Scan for the cell matching the given text and deliver its (X, Y) coordinate at center. 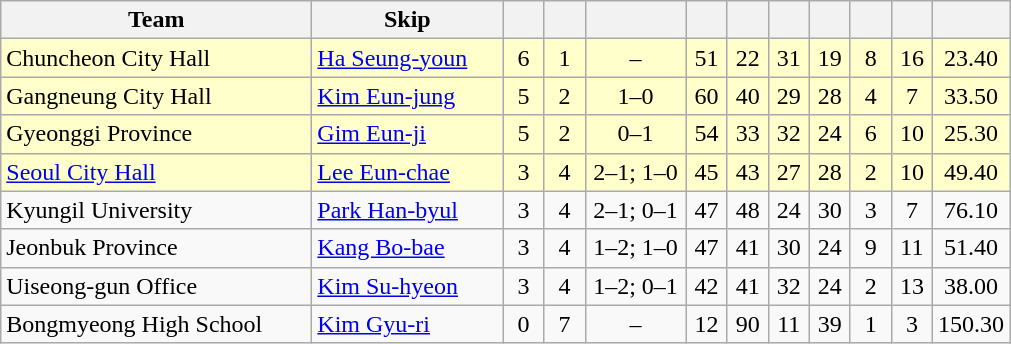
19 (830, 58)
43 (748, 172)
51 (706, 58)
150.30 (970, 324)
23.40 (970, 58)
Lee Eun-chae (408, 172)
2–1; 1–0 (636, 172)
54 (706, 134)
Team (156, 20)
49.40 (970, 172)
Chuncheon City Hall (156, 58)
29 (788, 96)
Seoul City Hall (156, 172)
1–2; 0–1 (636, 286)
33 (748, 134)
Uiseong-gun Office (156, 286)
16 (912, 58)
0–1 (636, 134)
31 (788, 58)
12 (706, 324)
42 (706, 286)
Bongmyeong High School (156, 324)
51.40 (970, 248)
33.50 (970, 96)
40 (748, 96)
Kang Bo-bae (408, 248)
1–0 (636, 96)
90 (748, 324)
22 (748, 58)
Park Han-byul (408, 210)
Jeonbuk Province (156, 248)
38.00 (970, 286)
45 (706, 172)
13 (912, 286)
60 (706, 96)
Kyungil University (156, 210)
48 (748, 210)
Gim Eun-ji (408, 134)
0 (524, 324)
1–2; 1–0 (636, 248)
76.10 (970, 210)
Kim Su-hyeon (408, 286)
27 (788, 172)
Gangneung City Hall (156, 96)
2–1; 0–1 (636, 210)
9 (870, 248)
Gyeonggi Province (156, 134)
Ha Seung-youn (408, 58)
Kim Eun-jung (408, 96)
8 (870, 58)
39 (830, 324)
Kim Gyu-ri (408, 324)
25.30 (970, 134)
Skip (408, 20)
